From the cell containing the given text, extract its center point as [X, Y] coordinate. 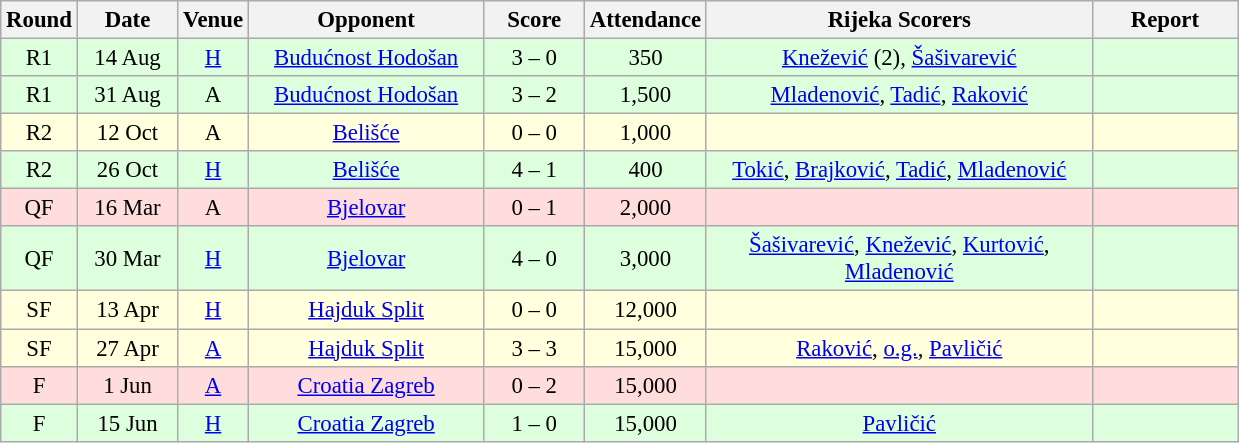
4 – 0 [534, 258]
30 Mar [128, 258]
Venue [214, 20]
Mladenović, Tadić, Raković [899, 95]
1 Jun [128, 385]
1,000 [646, 133]
15 Jun [128, 423]
13 Apr [128, 310]
Opponent [366, 20]
Šašivarević, Knežević, Kurtović, Mladenović [899, 258]
12 Oct [128, 133]
Raković, o.g., Pavličić [899, 348]
400 [646, 170]
Pavličić [899, 423]
Rijeka Scorers [899, 20]
3 – 0 [534, 58]
3 – 3 [534, 348]
1 – 0 [534, 423]
Round [39, 20]
14 Aug [128, 58]
Report [1165, 20]
Score [534, 20]
26 Oct [128, 170]
3,000 [646, 258]
1,500 [646, 95]
31 Aug [128, 95]
Attendance [646, 20]
Date [128, 20]
16 Mar [128, 208]
Knežević (2), Šašivarević [899, 58]
350 [646, 58]
0 – 2 [534, 385]
Tokić, Brajković, Tadić, Mladenović [899, 170]
27 Apr [128, 348]
12,000 [646, 310]
0 – 1 [534, 208]
3 – 2 [534, 95]
4 – 1 [534, 170]
2,000 [646, 208]
